Search for the cell housing the specified text and yield its [X, Y] center coordinate. 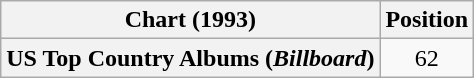
62 [427, 58]
Chart (1993) [190, 20]
Position [427, 20]
US Top Country Albums (Billboard) [190, 58]
